For the text-containing cell, return its midpoint in [X, Y] coordinate format. 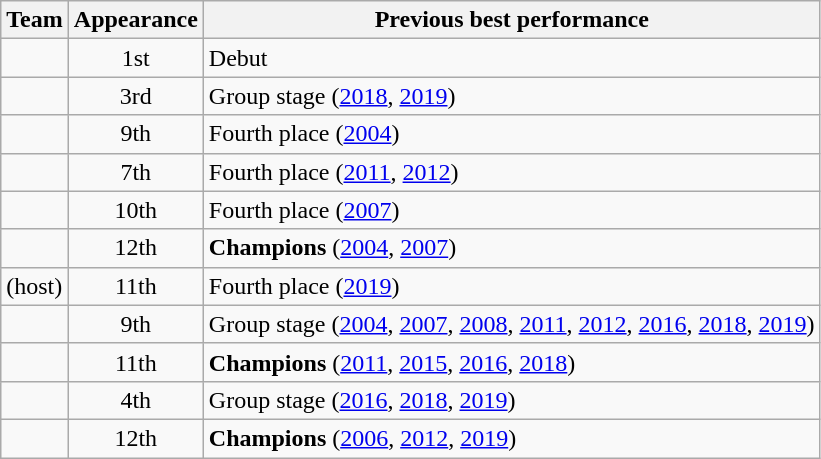
Debut [512, 58]
Fourth place (2004) [512, 134]
Group stage (2004, 2007, 2008, 2011, 2012, 2016, 2018, 2019) [512, 324]
Fourth place (2007) [512, 210]
7th [136, 172]
(host) [35, 286]
Group stage (2018, 2019) [512, 96]
Champions (2006, 2012, 2019) [512, 438]
Fourth place (2011, 2012) [512, 172]
Team [35, 20]
Previous best performance [512, 20]
3rd [136, 96]
Group stage (2016, 2018, 2019) [512, 400]
Fourth place (2019) [512, 286]
1st [136, 58]
Champions (2011, 2015, 2016, 2018) [512, 362]
Appearance [136, 20]
10th [136, 210]
4th [136, 400]
Champions (2004, 2007) [512, 248]
